Detect which cell encompasses the target text, then output its [X, Y] center coordinate. 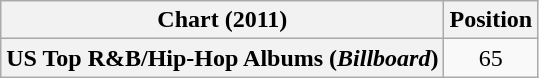
65 [491, 58]
Chart (2011) [222, 20]
Position [491, 20]
US Top R&B/Hip-Hop Albums (Billboard) [222, 58]
